Search for the cell housing the specified text and yield its [x, y] center coordinate. 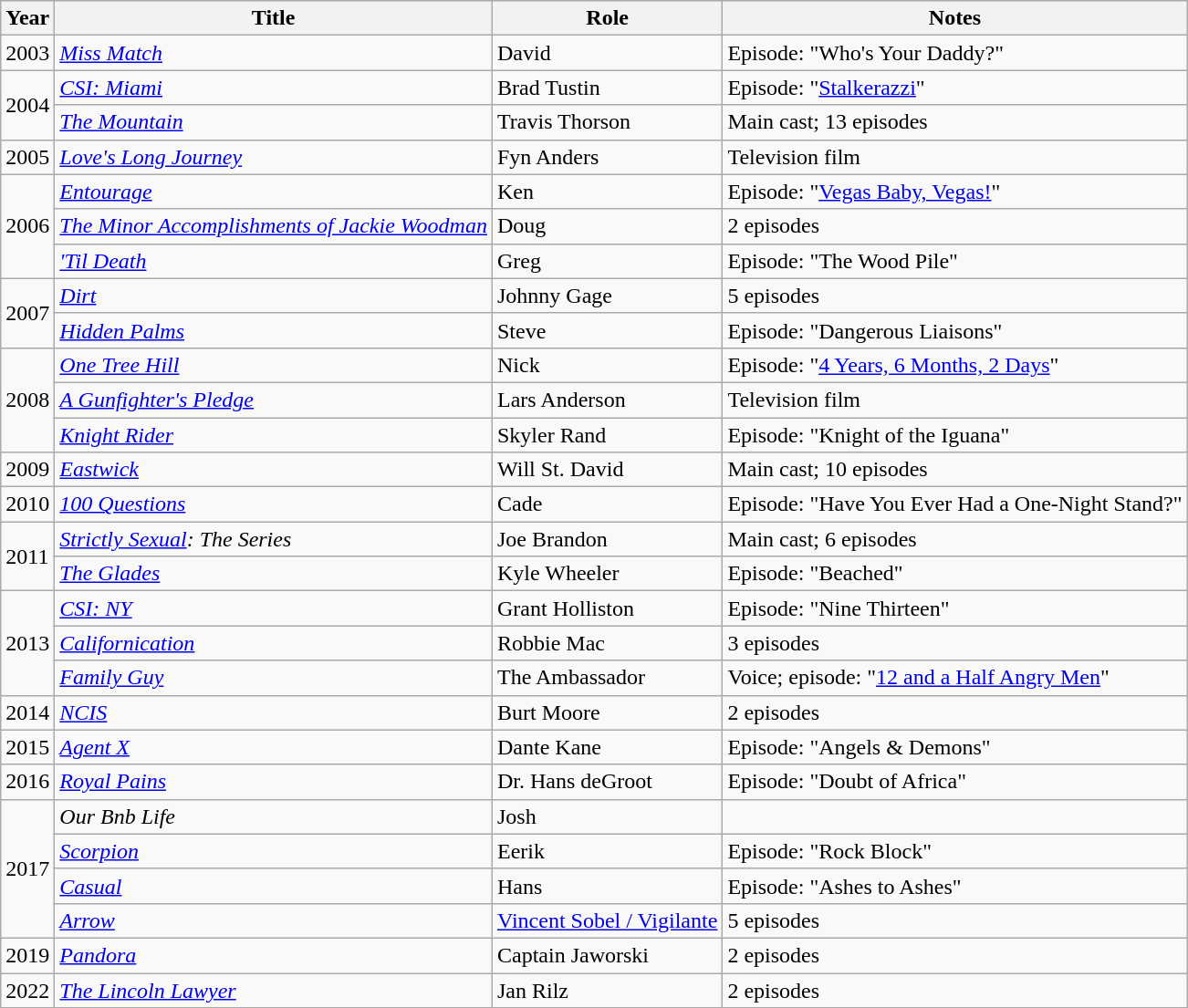
One Tree Hill [274, 365]
Johnny Gage [607, 296]
Vincent Sobel / Vigilante [607, 920]
The Lincoln Lawyer [274, 990]
Agent X [274, 747]
Burt Moore [607, 712]
Episode: "Have You Ever Had a One-Night Stand?" [954, 504]
Ken [607, 192]
2013 [27, 643]
Episode: "Dangerous Liaisons" [954, 330]
Californication [274, 643]
2009 [27, 470]
Brad Tustin [607, 88]
Episode: "Angels & Demons" [954, 747]
Our Bnb Life [274, 816]
Main cast; 10 episodes [954, 470]
Dante Kane [607, 747]
Year [27, 18]
Voice; episode: "12 and a Half Angry Men" [954, 678]
Episode: "Rock Block" [954, 851]
Hidden Palms [274, 330]
Episode: "Knight of the Iguana" [954, 435]
Main cast; 6 episodes [954, 539]
Eastwick [274, 470]
Episode: "Doubt of Africa" [954, 782]
A Gunfighter's Pledge [274, 400]
2014 [27, 712]
Captain Jaworski [607, 955]
Steve [607, 330]
Episode: "4 Years, 6 Months, 2 Days" [954, 365]
CSI: Miami [274, 88]
Fyn Anders [607, 157]
Title [274, 18]
2019 [27, 955]
NCIS [274, 712]
Dirt [274, 296]
Grant Holliston [607, 608]
Jan Rilz [607, 990]
Casual [274, 886]
Josh [607, 816]
Episode: "Stalkerazzi" [954, 88]
2006 [27, 226]
Notes [954, 18]
Episode: "Ashes to Ashes" [954, 886]
Lars Anderson [607, 400]
The Ambassador [607, 678]
Joe Brandon [607, 539]
Hans [607, 886]
Eerik [607, 851]
The Mountain [274, 122]
Episode: "Nine Thirteen" [954, 608]
Family Guy [274, 678]
CSI: NY [274, 608]
David [607, 53]
Royal Pains [274, 782]
Doug [607, 226]
Skyler Rand [607, 435]
Dr. Hans deGroot [607, 782]
Main cast; 13 episodes [954, 122]
Love's Long Journey [274, 157]
Arrow [274, 920]
Episode: "The Wood Pile" [954, 261]
Travis Thorson [607, 122]
2016 [27, 782]
'Til Death [274, 261]
2005 [27, 157]
The Minor Accomplishments of Jackie Woodman [274, 226]
Scorpion [274, 851]
Kyle Wheeler [607, 574]
Episode: "Who's Your Daddy?" [954, 53]
2011 [27, 556]
2022 [27, 990]
Strictly Sexual: The Series [274, 539]
2004 [27, 105]
100 Questions [274, 504]
2010 [27, 504]
Knight Rider [274, 435]
Nick [607, 365]
Pandora [274, 955]
Role [607, 18]
Entourage [274, 192]
The Glades [274, 574]
Episode: "Vegas Baby, Vegas!" [954, 192]
3 episodes [954, 643]
2015 [27, 747]
Greg [607, 261]
Episode: "Beached" [954, 574]
Cade [607, 504]
Miss Match [274, 53]
Will St. David [607, 470]
2008 [27, 400]
2003 [27, 53]
Robbie Mac [607, 643]
2007 [27, 313]
2017 [27, 868]
